For the text-containing cell, return its midpoint in (X, Y) coordinate format. 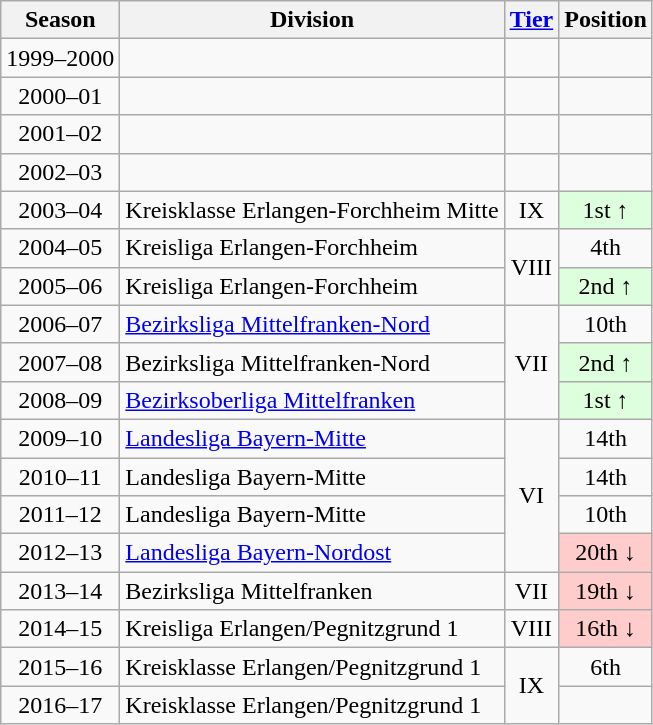
Bezirksoberliga Mittelfranken (312, 400)
2004–05 (60, 248)
2002–03 (60, 172)
2015–16 (60, 667)
Season (60, 20)
4th (606, 248)
16th ↓ (606, 629)
2007–08 (60, 362)
Kreisliga Erlangen/Pegnitzgrund 1 (312, 629)
Landesliga Bayern-Nordost (312, 553)
Tier (532, 20)
Position (606, 20)
2010–11 (60, 477)
2008–09 (60, 400)
2001–02 (60, 134)
2012–13 (60, 553)
VI (532, 495)
2003–04 (60, 210)
2014–15 (60, 629)
1999–2000 (60, 58)
6th (606, 667)
19th ↓ (606, 591)
Kreisklasse Erlangen-Forchheim Mitte (312, 210)
2013–14 (60, 591)
Division (312, 20)
2005–06 (60, 286)
Bezirksliga Mittelfranken (312, 591)
2016–17 (60, 705)
2011–12 (60, 515)
2000–01 (60, 96)
2009–10 (60, 438)
2006–07 (60, 324)
20th ↓ (606, 553)
